Locate the cell with the specified text and output its (x, y) center coordinate. 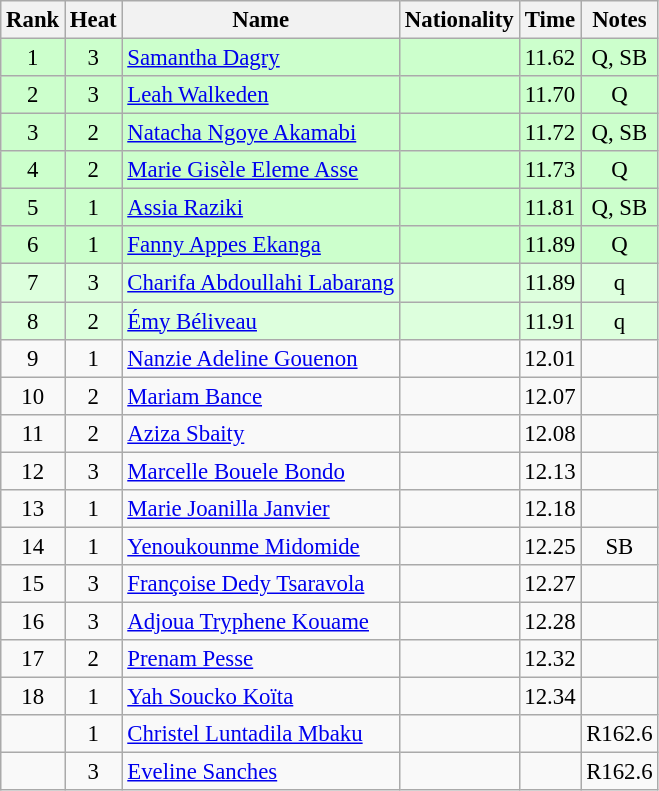
Adjoua Tryphene Kouame (261, 621)
12.01 (550, 358)
Charifa Abdoullahi Labarang (261, 283)
Christel Luntadila Mbaku (261, 734)
Heat (94, 20)
Nationality (460, 20)
Natacha Ngoye Akamabi (261, 133)
12.07 (550, 396)
Name (261, 20)
Yah Soucko Koïta (261, 697)
5 (33, 208)
4 (33, 170)
Yenoukounme Midomide (261, 546)
Notes (620, 20)
Marie Joanilla Janvier (261, 509)
Leah Walkeden (261, 95)
12.18 (550, 509)
12.27 (550, 584)
12.34 (550, 697)
Time (550, 20)
6 (33, 245)
Mariam Bance (261, 396)
16 (33, 621)
7 (33, 283)
11.62 (550, 58)
12.28 (550, 621)
Émy Béliveau (261, 321)
11.72 (550, 133)
11.91 (550, 321)
12.32 (550, 659)
11.70 (550, 95)
10 (33, 396)
SB (620, 546)
Fanny Appes Ekanga (261, 245)
Nanzie Adeline Gouenon (261, 358)
Eveline Sanches (261, 772)
15 (33, 584)
12.25 (550, 546)
9 (33, 358)
Prenam Pesse (261, 659)
Rank (33, 20)
11.73 (550, 170)
Marie Gisèle Eleme Asse (261, 170)
Samantha Dagry (261, 58)
17 (33, 659)
Assia Raziki (261, 208)
Françoise Dedy Tsaravola (261, 584)
14 (33, 546)
12.13 (550, 471)
12 (33, 471)
11.81 (550, 208)
13 (33, 509)
12.08 (550, 433)
8 (33, 321)
Marcelle Bouele Bondo (261, 471)
18 (33, 697)
Aziza Sbaity (261, 433)
11 (33, 433)
